From the cell containing the given text, extract its center point as (x, y) coordinate. 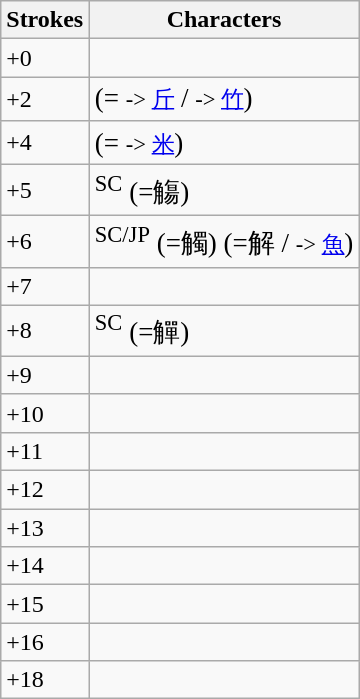
Strokes (45, 20)
+7 (45, 286)
(= -> 米) (224, 143)
+13 (45, 528)
+16 (45, 642)
+12 (45, 490)
+0 (45, 58)
+4 (45, 143)
+11 (45, 451)
Characters (224, 20)
+18 (45, 680)
+10 (45, 413)
+9 (45, 375)
+5 (45, 190)
+2 (45, 99)
(= -> 斤 / -> 竹) (224, 99)
SC/JP (=觸) (=解 / -> 魚) (224, 242)
+15 (45, 604)
SC (=觴) (224, 190)
SC (=觶) (224, 330)
+8 (45, 330)
+6 (45, 242)
+14 (45, 566)
